Pinpoint the cell where the given text exists, returning its (X, Y) midpoint coordinate. 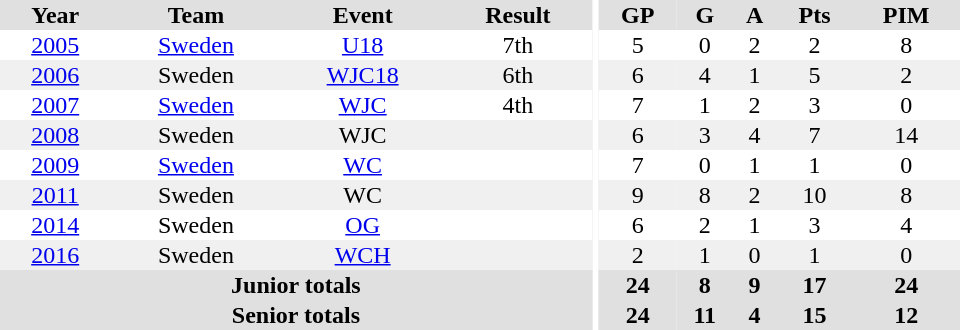
Team (196, 15)
Event (362, 15)
Junior totals (296, 285)
G (705, 15)
2011 (55, 195)
14 (906, 135)
12 (906, 315)
11 (705, 315)
A (755, 15)
Senior totals (296, 315)
Year (55, 15)
PIM (906, 15)
2006 (55, 75)
U18 (362, 45)
2014 (55, 225)
WJC18 (362, 75)
17 (815, 285)
10 (815, 195)
2009 (55, 165)
2005 (55, 45)
Result (518, 15)
7th (518, 45)
2008 (55, 135)
Pts (815, 15)
15 (815, 315)
WCH (362, 255)
GP (638, 15)
6th (518, 75)
2007 (55, 105)
2016 (55, 255)
4th (518, 105)
OG (362, 225)
